Scan for the cell matching the given text and deliver its [X, Y] coordinate at center. 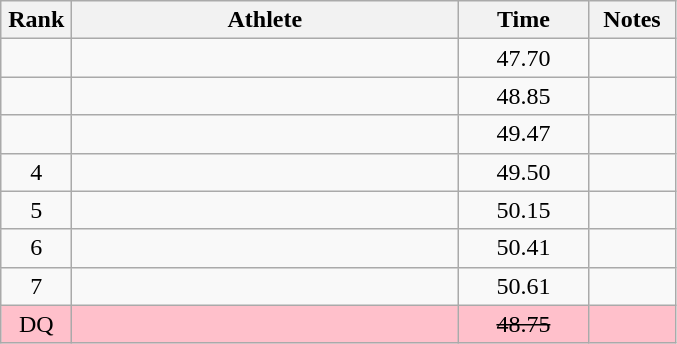
47.70 [524, 58]
Rank [36, 20]
49.47 [524, 134]
48.75 [524, 324]
49.50 [524, 172]
7 [36, 286]
4 [36, 172]
Time [524, 20]
48.85 [524, 96]
50.41 [524, 248]
Notes [632, 20]
50.15 [524, 210]
Athlete [265, 20]
50.61 [524, 286]
6 [36, 248]
DQ [36, 324]
5 [36, 210]
